Search for the cell housing the specified text and yield its (X, Y) center coordinate. 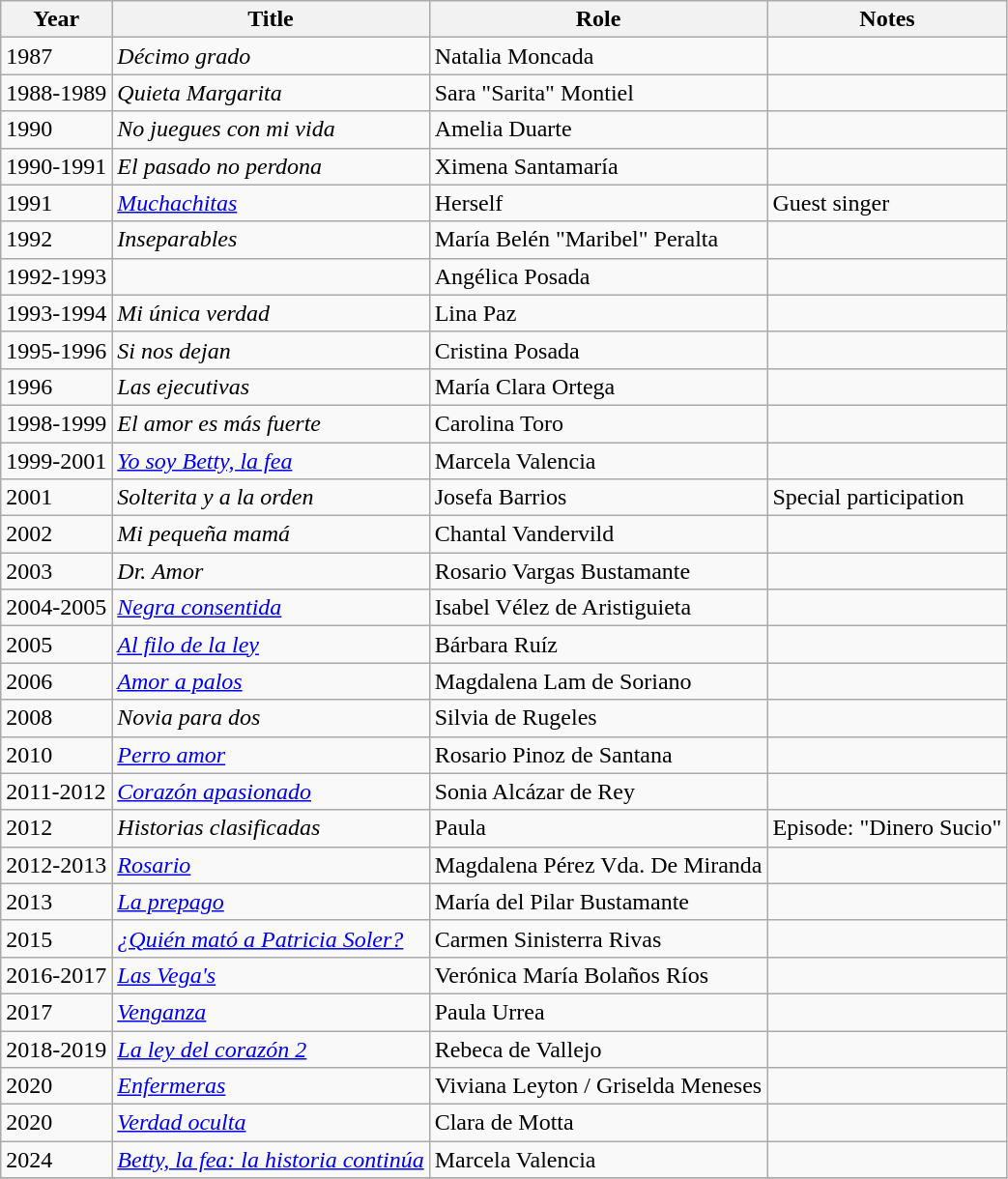
Magdalena Pérez Vda. De Miranda (598, 865)
Herself (598, 203)
Carolina Toro (598, 423)
¿Quién mató a Patricia Soler? (271, 938)
Negra consentida (271, 608)
La ley del corazón 2 (271, 1049)
Corazón apasionado (271, 791)
Role (598, 19)
2016-2017 (56, 975)
Rosario (271, 865)
Paula Urrea (598, 1012)
Episode: "Dinero Sucio" (887, 828)
Amor a palos (271, 681)
Guest singer (887, 203)
Si nos dejan (271, 350)
Betty, la fea: la historia continúa (271, 1160)
2011-2012 (56, 791)
Viviana Leyton / Griselda Meneses (598, 1086)
Dr. Amor (271, 571)
2013 (56, 902)
Carmen Sinisterra Rivas (598, 938)
2012 (56, 828)
1991 (56, 203)
Rosario Vargas Bustamante (598, 571)
2002 (56, 534)
Magdalena Lam de Soriano (598, 681)
Yo soy Betty, la fea (271, 461)
2003 (56, 571)
Rosario Pinoz de Santana (598, 755)
Josefa Barrios (598, 498)
Muchachitas (271, 203)
Inseparables (271, 240)
Novia para dos (271, 718)
Las Vega's (271, 975)
1987 (56, 56)
1999-2001 (56, 461)
Solterita y a la orden (271, 498)
Natalia Moncada (598, 56)
2001 (56, 498)
Rebeca de Vallejo (598, 1049)
El amor es más fuerte (271, 423)
1993-1994 (56, 313)
Ximena Santamaría (598, 166)
Al filo de la ley (271, 645)
Lina Paz (598, 313)
Enfermeras (271, 1086)
Mi única verdad (271, 313)
2004-2005 (56, 608)
María del Pilar Bustamante (598, 902)
Amelia Duarte (598, 129)
Year (56, 19)
Verdad oculta (271, 1123)
Sara "Sarita" Montiel (598, 93)
Perro amor (271, 755)
Paula (598, 828)
El pasado no perdona (271, 166)
Isabel Vélez de Aristiguieta (598, 608)
Silvia de Rugeles (598, 718)
Las ejecutivas (271, 387)
Notes (887, 19)
Chantal Vandervild (598, 534)
1998-1999 (56, 423)
Angélica Posada (598, 276)
1990 (56, 129)
1996 (56, 387)
La prepago (271, 902)
Décimo grado (271, 56)
Special participation (887, 498)
2012-2013 (56, 865)
1992 (56, 240)
2006 (56, 681)
2018-2019 (56, 1049)
Bárbara Ruíz (598, 645)
1992-1993 (56, 276)
Verónica María Bolaños Ríos (598, 975)
2017 (56, 1012)
1990-1991 (56, 166)
2008 (56, 718)
No juegues con mi vida (271, 129)
Cristina Posada (598, 350)
María Belén "Maribel" Peralta (598, 240)
2005 (56, 645)
Sonia Alcázar de Rey (598, 791)
1995-1996 (56, 350)
Venganza (271, 1012)
Mi pequeña mamá (271, 534)
Quieta Margarita (271, 93)
2015 (56, 938)
María Clara Ortega (598, 387)
1988-1989 (56, 93)
Title (271, 19)
Historias clasificadas (271, 828)
2024 (56, 1160)
2010 (56, 755)
Clara de Motta (598, 1123)
